Return [X, Y] of the center of cell containing provided text 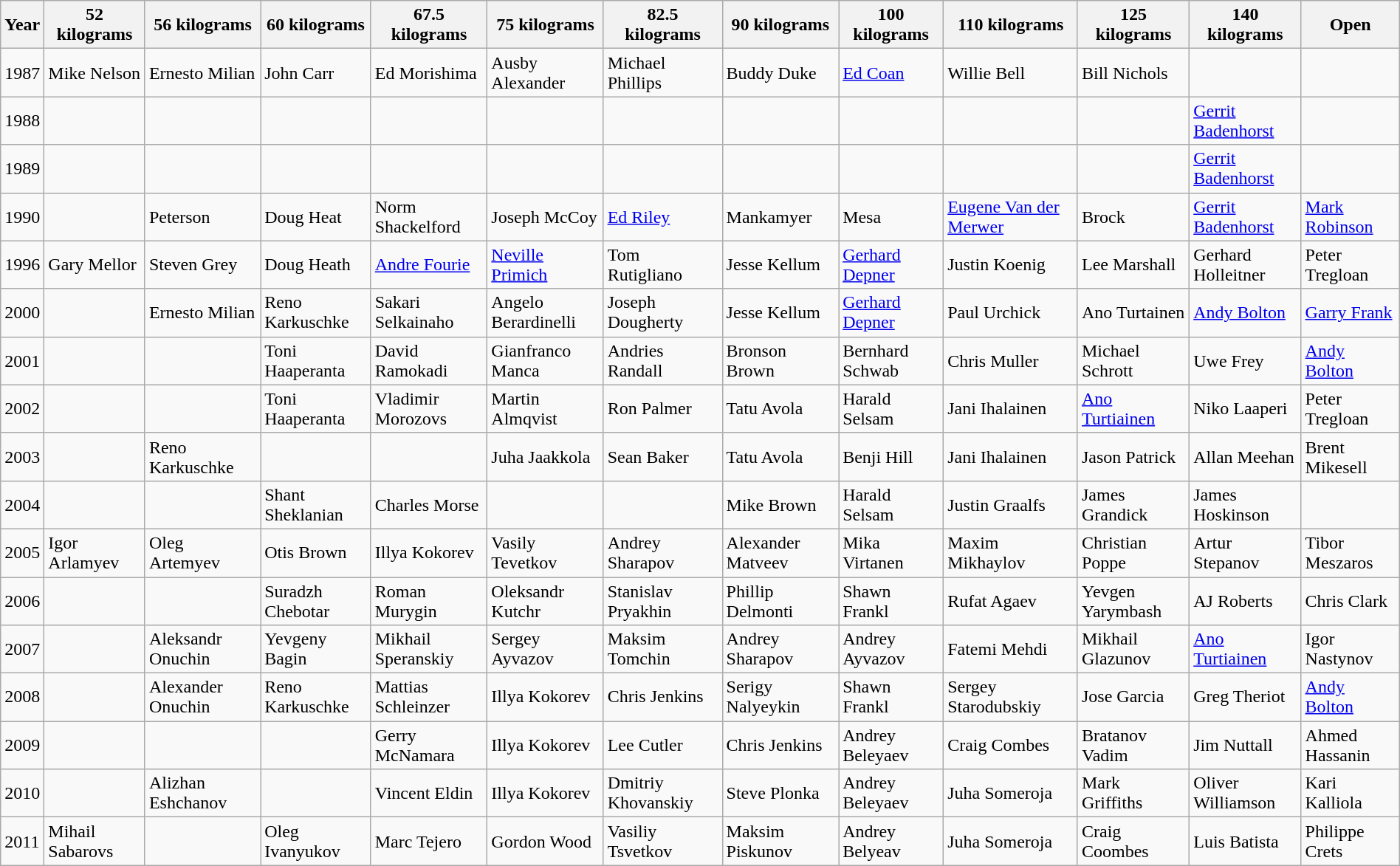
Chris Muller [1011, 360]
Yevgen Yarymbash [1133, 601]
Doug Heath [316, 264]
52 kilograms [95, 25]
Philippe Crets [1350, 842]
AJ Roberts [1245, 601]
Oleksandr Kutchr [545, 601]
Jose Garcia [1133, 697]
Willie Bell [1011, 72]
Bratanov Vadim [1133, 746]
Vasiliy Tsvetkov [663, 842]
Mika Virtanen [891, 552]
Mesa [891, 217]
Tibor Meszaros [1350, 552]
Rufat Agaev [1011, 601]
1996 [22, 264]
2003 [22, 456]
Sergey Ayvazov [545, 650]
Eugene Van der Merwer [1011, 217]
2010 [22, 793]
Mike Brown [780, 505]
Yevgeny Bagin [316, 650]
Lee Cutler [663, 746]
Shant Sheklanian [316, 505]
Tom Rutigliano [663, 264]
Artur Stepanov [1245, 552]
2004 [22, 505]
2002 [22, 409]
Maksim Piskunov [780, 842]
Ed Coan [891, 72]
Steven Grey [202, 264]
Ed Riley [663, 217]
Garry Frank [1350, 313]
2005 [22, 552]
Andrey Belyeav [891, 842]
Alexander Matveev [780, 552]
John Carr [316, 72]
Craig Combes [1011, 746]
Paul Urchick [1011, 313]
Alizhan Eshchanov [202, 793]
Aleksandr Onuchin [202, 650]
75 kilograms [545, 25]
2011 [22, 842]
Kari Kalliola [1350, 793]
1988 [22, 121]
Alexander Onuchin [202, 697]
2006 [22, 601]
Maxim Mikhaylov [1011, 552]
Peterson [202, 217]
1990 [22, 217]
Stanislav Pryakhin [663, 601]
Lee Marshall [1133, 264]
Maksim Tomchin [663, 650]
Oleg Ivanyukov [316, 842]
Gianfranco Manca [545, 360]
Andrey Ayvazov [891, 650]
82.5 kilograms [663, 25]
2009 [22, 746]
Joseph Dougherty [663, 313]
James Hoskinson [1245, 505]
Year [22, 25]
Sergey Starodubskiy [1011, 697]
Oliver Williamson [1245, 793]
Suradzh Chebotar [316, 601]
Angelo Berardinelli [545, 313]
Igor Arlamyev [95, 552]
2007 [22, 650]
Greg Theriot [1245, 697]
Bill Nichols [1133, 72]
Otis Brown [316, 552]
Brent Mikesell [1350, 456]
Vasily Tevetkov [545, 552]
Vladimir Morozovs [429, 409]
56 kilograms [202, 25]
Allan Meehan [1245, 456]
Gerhard Holleitner [1245, 264]
Bronson Brown [780, 360]
Ano Turtainen [1133, 313]
2000 [22, 313]
Doug Heat [316, 217]
140 kilograms [1245, 25]
Christian Poppe [1133, 552]
Craig Coombes [1133, 842]
Dmitriy Khovanskiy [663, 793]
1989 [22, 168]
Sakari Selkainaho [429, 313]
Gary Mellor [95, 264]
Jim Nuttall [1245, 746]
110 kilograms [1011, 25]
100 kilograms [891, 25]
67.5 kilograms [429, 25]
Michael Phillips [663, 72]
Marc Tejero [429, 842]
Open [1350, 25]
Mikhail Glazunov [1133, 650]
Oleg Artemyev [202, 552]
Justin Koenig [1011, 264]
Andries Randall [663, 360]
1987 [22, 72]
Gerry McNamara [429, 746]
Buddy Duke [780, 72]
Martin Almqvist [545, 409]
2008 [22, 697]
Uwe Frey [1245, 360]
Steve Plonka [780, 793]
David Ramokadi [429, 360]
Vincent Eldin [429, 793]
Sean Baker [663, 456]
Michael Schrott [1133, 360]
Roman Murygin [429, 601]
Bernhard Schwab [891, 360]
Ausby Alexander [545, 72]
Mihail Sabarovs [95, 842]
Ron Palmer [663, 409]
Norm Shackelford [429, 217]
Phillip Delmonti [780, 601]
Mark Robinson [1350, 217]
Neville Primich [545, 264]
Niko Laaperi [1245, 409]
Brock [1133, 217]
Mankamyer [780, 217]
Ahmed Hassanin [1350, 746]
Igor Nastynov [1350, 650]
James Grandick [1133, 505]
Mattias Schleinzer [429, 697]
2001 [22, 360]
Gordon Wood [545, 842]
Chris Clark [1350, 601]
Mikhail Speranskiy [429, 650]
125 kilograms [1133, 25]
Fatemi Mehdi [1011, 650]
Ed Morishima [429, 72]
Juha Jaakkola [545, 456]
Serigy Nalyeykin [780, 697]
Mike Nelson [95, 72]
Jason Patrick [1133, 456]
Luis Batista [1245, 842]
Joseph McCoy [545, 217]
Justin Graalfs [1011, 505]
60 kilograms [316, 25]
Charles Morse [429, 505]
90 kilograms [780, 25]
Mark Griffiths [1133, 793]
Benji Hill [891, 456]
Andre Fourie [429, 264]
